Detect which cell encompasses the target text, then output its (x, y) center coordinate. 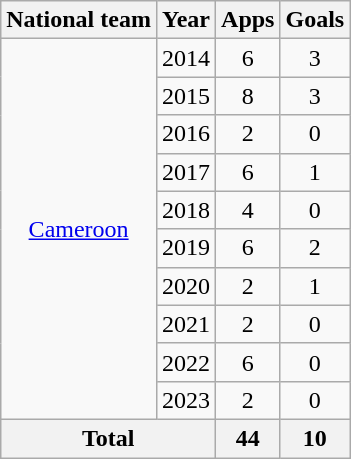
10 (315, 438)
Total (108, 438)
Cameroon (79, 230)
Goals (315, 20)
2019 (186, 248)
8 (248, 96)
2021 (186, 324)
2015 (186, 96)
4 (248, 210)
National team (79, 20)
2022 (186, 362)
2023 (186, 400)
Year (186, 20)
2018 (186, 210)
2020 (186, 286)
2017 (186, 172)
Apps (248, 20)
2016 (186, 134)
2014 (186, 58)
44 (248, 438)
